Search for the cell housing the specified text and yield its (x, y) center coordinate. 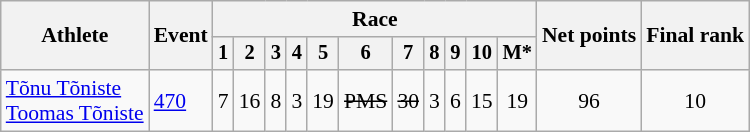
15 (482, 100)
M* (518, 54)
PMS (366, 100)
30 (408, 100)
4 (296, 54)
2 (250, 54)
96 (589, 100)
5 (323, 54)
Race (375, 19)
470 (181, 100)
Final rank (695, 36)
Net points (589, 36)
Tõnu TõnisteToomas Tõniste (75, 100)
16 (250, 100)
Athlete (75, 36)
Event (181, 36)
9 (456, 54)
1 (224, 54)
